Search for the cell housing the specified text and yield its (x, y) center coordinate. 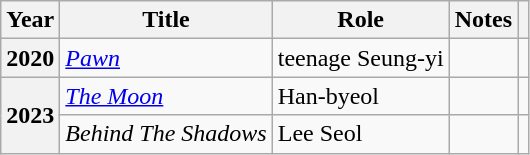
Role (360, 20)
Pawn (166, 58)
Behind The Shadows (166, 134)
Notes (483, 20)
2023 (30, 115)
Title (166, 20)
Lee Seol (360, 134)
teenage Seung-yi (360, 58)
The Moon (166, 96)
Year (30, 20)
2020 (30, 58)
Han-byeol (360, 96)
